Locate the cell with the specified text and output its [X, Y] center coordinate. 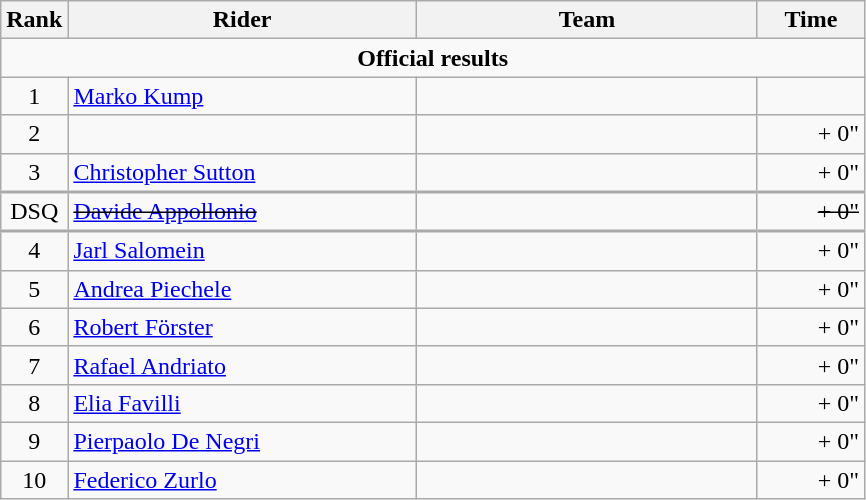
8 [34, 403]
Rider [242, 20]
5 [34, 289]
DSQ [34, 212]
Christopher Sutton [242, 172]
1 [34, 96]
10 [34, 479]
Pierpaolo De Negri [242, 441]
Andrea Piechele [242, 289]
Team [586, 20]
Rafael Andriato [242, 365]
Marko Kump [242, 96]
Jarl Salomein [242, 250]
Rank [34, 20]
Davide Appollonio [242, 212]
3 [34, 172]
Elia Favilli [242, 403]
Time [810, 20]
4 [34, 250]
Robert Förster [242, 327]
9 [34, 441]
Official results [433, 58]
Federico Zurlo [242, 479]
2 [34, 134]
7 [34, 365]
6 [34, 327]
